Locate the cell with the specified text and output its [X, Y] center coordinate. 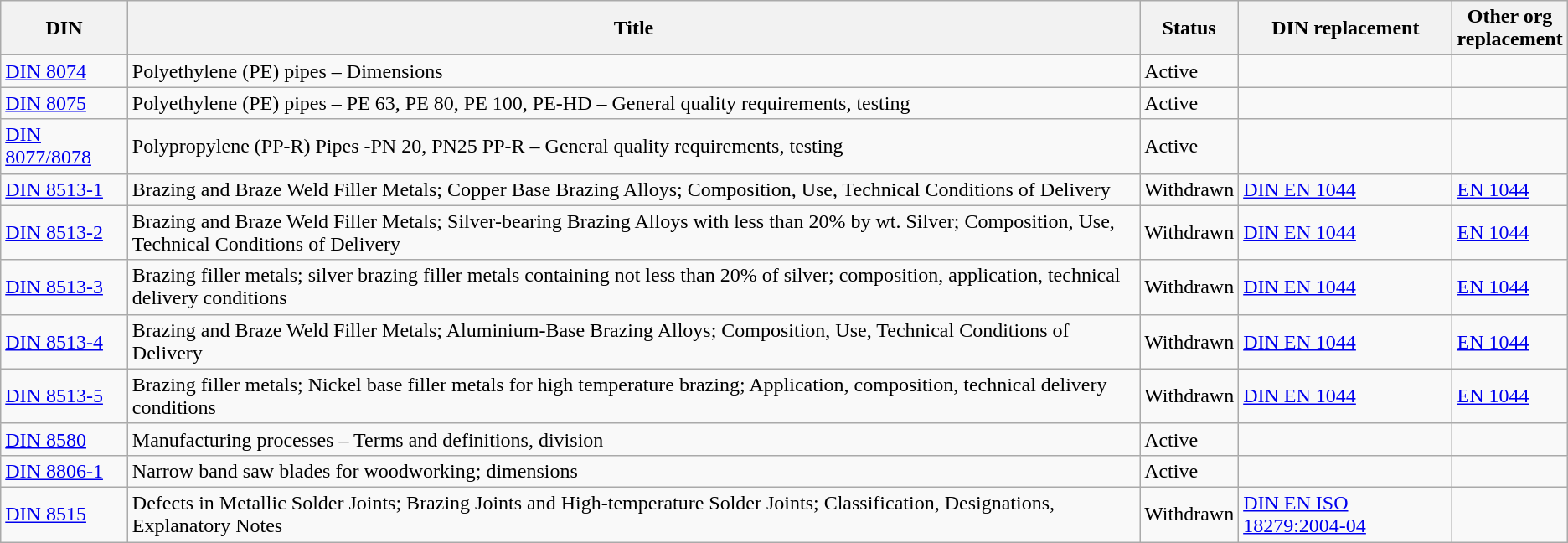
Polypropylene (PP-R) Pipes -PN 20, PN25 PP-R – General quality requirements, testing [633, 146]
DIN 8513-3 [64, 287]
DIN 8513-2 [64, 233]
DIN [64, 28]
DIN 8513-5 [64, 396]
DIN 8515 [64, 515]
Polyethylene (PE) pipes – Dimensions [633, 71]
DIN EN ISO 18279:2004-04 [1345, 515]
DIN 8806-1 [64, 471]
Brazing and Braze Weld Filler Metals; Copper Base Brazing Alloys; Composition, Use, Technical Conditions of Delivery [633, 189]
Manufacturing processes – Terms and definitions, division [633, 439]
Defects in Metallic Solder Joints; Brazing Joints and High-temperature Solder Joints; Classification, Designations, Explanatory Notes [633, 515]
Other orgreplacement [1509, 28]
DIN 8580 [64, 439]
DIN 8074 [64, 71]
Narrow band saw blades for woodworking; dimensions [633, 471]
DIN 8077/8078 [64, 146]
Brazing filler metals; silver brazing filler metals containing not less than 20% of silver; composition, application, technical delivery conditions [633, 287]
DIN 8075 [64, 103]
DIN 8513-1 [64, 189]
DIN replacement [1345, 28]
Title [633, 28]
DIN 8513-4 [64, 342]
Polyethylene (PE) pipes – PE 63, PE 80, PE 100, PE-HD – General quality requirements, testing [633, 103]
Brazing and Braze Weld Filler Metals; Aluminium-Base Brazing Alloys; Composition, Use, Technical Conditions of Delivery [633, 342]
Brazing filler metals; Nickel base filler metals for high temperature brazing; Application, composition, technical delivery conditions [633, 396]
Status [1189, 28]
